Provide the (X, Y) coordinate of the cell's center where the given text is located.  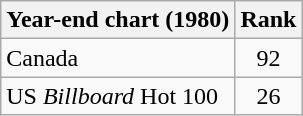
26 (268, 96)
92 (268, 58)
Canada (118, 58)
Rank (268, 20)
US Billboard Hot 100 (118, 96)
Year-end chart (1980) (118, 20)
